Provide the (x, y) coordinate of the cell's center where the given text is located.  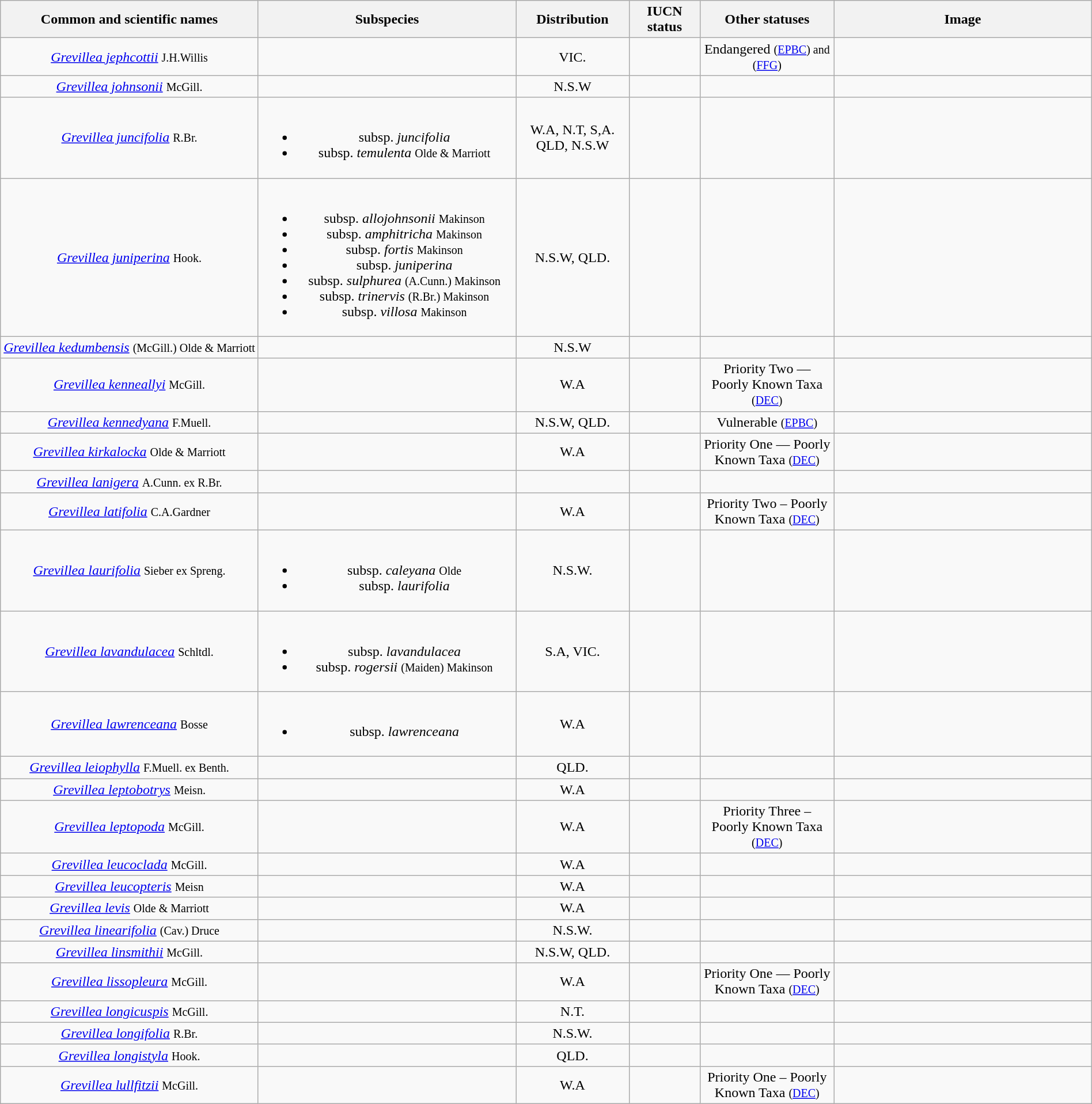
Subspecies (387, 20)
Distribution (572, 20)
Image (963, 20)
Grevillea laurifolia Sieber ex Spreng. (130, 570)
VIC. (572, 56)
S.A, VIC. (572, 651)
Grevillea johnsonii McGill. (130, 86)
Grevillea kedumbensis (McGill.) Olde & Marriott (130, 347)
Priority One – Poorly Known Taxa (DEC) (767, 1085)
Grevillea jephcottii J.H.Willis (130, 56)
Grevillea lullfitzii McGill. (130, 1085)
subsp. caleyana Oldesubsp. laurifolia (387, 570)
W.A, N.T, S,A. QLD, N.S.W (572, 138)
Grevillea lawrenceana Bosse (130, 724)
subsp. lawrenceana (387, 724)
Priority Two — Poorly Known Taxa (DEC) (767, 385)
Grevillea leucoclada McGill. (130, 864)
Grevillea leptopoda McGill. (130, 827)
Grevillea longistyla Hook. (130, 1055)
Grevillea kirkalocka Olde & Marriott (130, 452)
Grevillea latifolia C.A.Gardner (130, 511)
IUCN status (665, 20)
Grevillea leiophylla F.Muell. ex Benth. (130, 768)
Grevillea lissopleura McGill. (130, 981)
Common and scientific names (130, 20)
Grevillea leucopteris Meisn (130, 886)
Endangered (EPBC) and (FFG) (767, 56)
Grevillea longicuspis McGill. (130, 1011)
subsp. juncifoliasubsp. temulenta Olde & Marriott (387, 138)
Grevillea linsmithii McGill. (130, 952)
Grevillea lavandulacea Schltdl. (130, 651)
Priority Three – Poorly Known Taxa (DEC) (767, 827)
Grevillea kenneallyi McGill. (130, 385)
Grevillea juncifolia R.Br. (130, 138)
Grevillea lanigera A.Cunn. ex R.Br. (130, 481)
subsp. lavandulaceasubsp. rogersii (Maiden) Makinson (387, 651)
Grevillea longifolia R.Br. (130, 1033)
Other statuses (767, 20)
Vulnerable (EPBC) (767, 422)
Priority Two – Poorly Known Taxa (DEC) (767, 511)
Grevillea kennedyana F.Muell. (130, 422)
Grevillea juniperina Hook. (130, 257)
N.T. (572, 1011)
Grevillea levis Olde & Marriott (130, 908)
Grevillea linearifolia (Cav.) Druce (130, 930)
Grevillea leptobotrys Meisn. (130, 790)
